Find where the given text appears and provide that cell's center as (X, Y) coordinate. 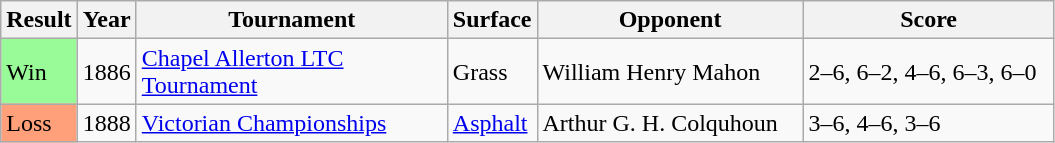
Grass (492, 72)
Victorian Championships (292, 123)
Arthur G. H. Colquhoun (670, 123)
William Henry Mahon (670, 72)
Win (39, 72)
2–6, 6–2, 4–6, 6–3, 6–0 (928, 72)
Loss (39, 123)
Surface (492, 20)
1888 (106, 123)
Result (39, 20)
Chapel Allerton LTC Tournament (292, 72)
3–6, 4–6, 3–6 (928, 123)
Asphalt (492, 123)
Tournament (292, 20)
Year (106, 20)
Score (928, 20)
1886 (106, 72)
Opponent (670, 20)
